Locate the cell with the specified text and output its (X, Y) center coordinate. 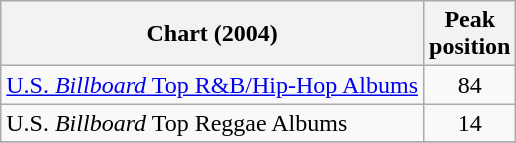
Peakposition (470, 34)
84 (470, 85)
14 (470, 123)
U.S. Billboard Top R&B/Hip-Hop Albums (212, 85)
Chart (2004) (212, 34)
U.S. Billboard Top Reggae Albums (212, 123)
